Locate the cell with the specified text and output its [x, y] center coordinate. 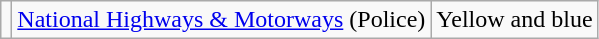
National Highways & Motorways (Police) [222, 20]
Yellow and blue [514, 20]
